Scan for the cell matching the given text and deliver its (x, y) coordinate at center. 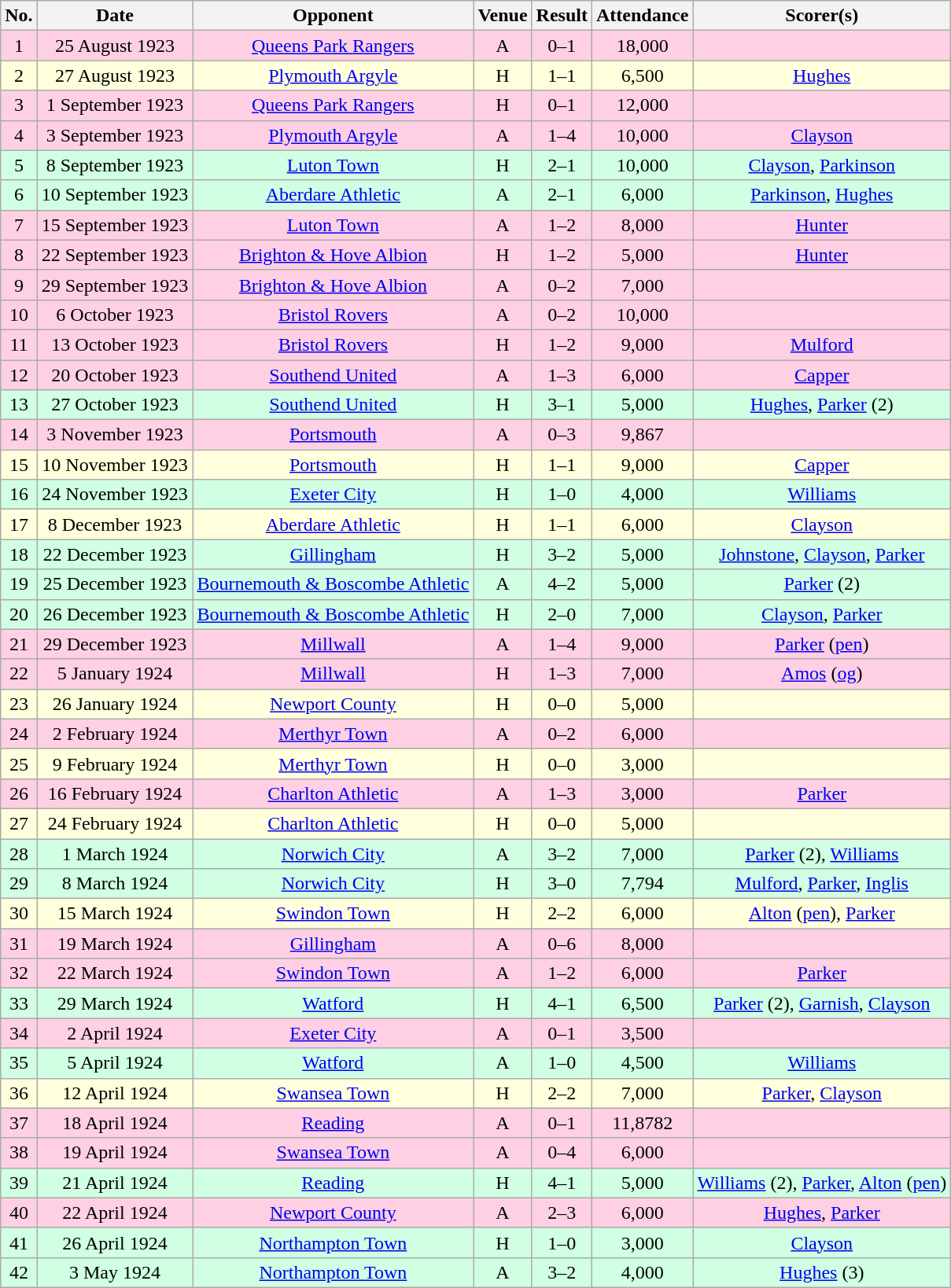
Parker, Clayson (822, 1093)
Parker (2), Garnish, Clayson (822, 1003)
Venue (503, 16)
22 September 1923 (115, 255)
21 April 1924 (115, 1183)
22 March 1924 (115, 973)
2 April 1924 (115, 1033)
33 (19, 1003)
Parker (2) (822, 584)
8 December 1923 (115, 524)
8 (19, 255)
18,000 (642, 46)
Scorer(s) (822, 16)
14 (19, 435)
3 (19, 105)
26 April 1924 (115, 1242)
15 March 1924 (115, 914)
11 (19, 344)
29 September 1923 (115, 285)
19 March 1924 (115, 944)
Amos (og) (822, 674)
1 (19, 46)
36 (19, 1093)
Hughes (3) (822, 1272)
No. (19, 16)
7 (19, 225)
27 August 1923 (115, 75)
4–2 (562, 584)
24 November 1923 (115, 495)
3 November 1923 (115, 435)
Mulford (822, 344)
42 (19, 1272)
8 March 1924 (115, 884)
2–3 (562, 1213)
Result (562, 16)
3 September 1923 (115, 135)
20 (19, 614)
Hughes (822, 75)
29 March 1924 (115, 1003)
15 (19, 465)
10 (19, 315)
32 (19, 973)
29 (19, 884)
3 May 1924 (115, 1272)
10 September 1923 (115, 195)
12 April 1924 (115, 1093)
16 (19, 495)
25 (19, 764)
2–0 (562, 614)
Attendance (642, 16)
12 (19, 375)
35 (19, 1063)
Alton (pen), Parker (822, 914)
9,867 (642, 435)
28 (19, 853)
3,500 (642, 1033)
Hughes, Parker (822, 1213)
13 (19, 405)
5 January 1924 (115, 674)
41 (19, 1242)
39 (19, 1183)
25 December 1923 (115, 584)
Parker (pen) (822, 644)
0–4 (562, 1153)
10 November 1923 (115, 465)
18 (19, 554)
1 March 1924 (115, 853)
19 (19, 584)
37 (19, 1123)
21 (19, 644)
2 February 1924 (115, 734)
8 September 1923 (115, 165)
6 (19, 195)
Clayson, Parkinson (822, 165)
5 April 1924 (115, 1063)
26 December 1923 (115, 614)
Hughes, Parker (2) (822, 405)
12,000 (642, 105)
18 April 1924 (115, 1123)
3–0 (562, 884)
7,794 (642, 884)
Johnstone, Clayson, Parker (822, 554)
27 October 1923 (115, 405)
22 April 1924 (115, 1213)
Clayson, Parker (822, 614)
31 (19, 944)
Mulford, Parker, Inglis (822, 884)
6 October 1923 (115, 315)
13 October 1923 (115, 344)
0–3 (562, 435)
15 September 1923 (115, 225)
26 January 1924 (115, 704)
4 (19, 135)
23 (19, 704)
22 (19, 674)
30 (19, 914)
29 December 1923 (115, 644)
26 (19, 793)
Parkinson, Hughes (822, 195)
38 (19, 1153)
20 October 1923 (115, 375)
40 (19, 1213)
27 (19, 823)
17 (19, 524)
1 September 1923 (115, 105)
22 December 1923 (115, 554)
Williams (2), Parker, Alton (pen) (822, 1183)
25 August 1923 (115, 46)
16 February 1924 (115, 793)
4,500 (642, 1063)
9 (19, 285)
0–6 (562, 944)
2 (19, 75)
9 February 1924 (115, 764)
Parker (2), Williams (822, 853)
Date (115, 16)
11,8782 (642, 1123)
5 (19, 165)
34 (19, 1033)
3–1 (562, 405)
Opponent (334, 16)
19 April 1924 (115, 1153)
24 (19, 734)
24 February 1924 (115, 823)
